Find where the given text appears and provide that cell's center as [x, y] coordinate. 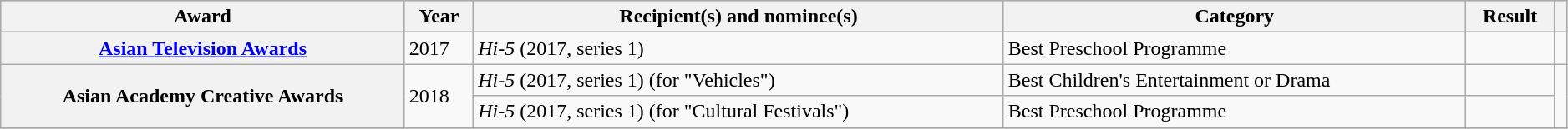
Recipient(s) and nominee(s) [738, 17]
Year [439, 17]
Hi-5 (2017, series 1) [738, 48]
Hi-5 (2017, series 1) (for "Vehicles") [738, 80]
2017 [439, 48]
Asian Academy Creative Awards [203, 96]
Best Children's Entertainment or Drama [1235, 80]
Award [203, 17]
Asian Television Awards [203, 48]
Result [1510, 17]
Category [1235, 17]
2018 [439, 96]
Hi-5 (2017, series 1) (for "Cultural Festivals") [738, 112]
